From the cell containing the given text, extract its center point as (X, Y) coordinate. 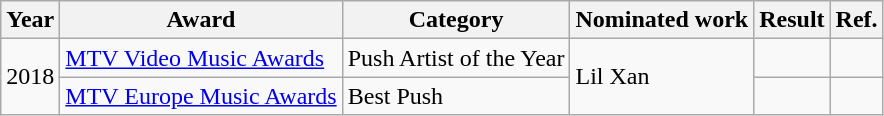
Best Push (456, 96)
Year (30, 20)
Nominated work (662, 20)
MTV Video Music Awards (201, 58)
Lil Xan (662, 77)
MTV Europe Music Awards (201, 96)
Result (792, 20)
2018 (30, 77)
Ref. (856, 20)
Push Artist of the Year (456, 58)
Award (201, 20)
Category (456, 20)
